Scan for the cell matching the given text and deliver its (X, Y) coordinate at center. 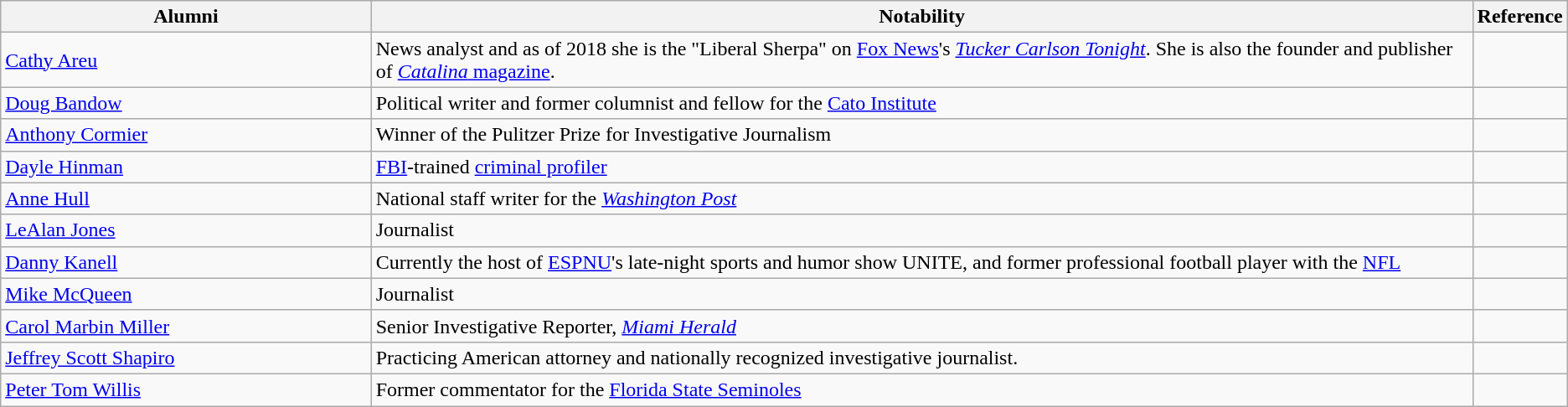
Practicing American attorney and nationally recognized investigative journalist. (921, 358)
Peter Tom Willis (186, 389)
Doug Bandow (186, 103)
Dayle Hinman (186, 167)
Former commentator for the Florida State Seminoles (921, 389)
National staff writer for the Washington Post (921, 198)
Winner of the Pulitzer Prize for Investigative Journalism (921, 135)
Danny Kanell (186, 262)
Anne Hull (186, 198)
Carol Marbin Miller (186, 326)
Senior Investigative Reporter, Miami Herald (921, 326)
FBI-trained criminal profiler (921, 167)
Reference (1519, 17)
Anthony Cormier (186, 135)
Notability (921, 17)
Jeffrey Scott Shapiro (186, 358)
Currently the host of ESPNU's late-night sports and humor show UNITE, and former professional football player with the NFL (921, 262)
Cathy Areu (186, 60)
Political writer and former columnist and fellow for the Cato Institute (921, 103)
Mike McQueen (186, 294)
Alumni (186, 17)
LeAlan Jones (186, 230)
